Search for the cell housing the specified text and yield its (X, Y) center coordinate. 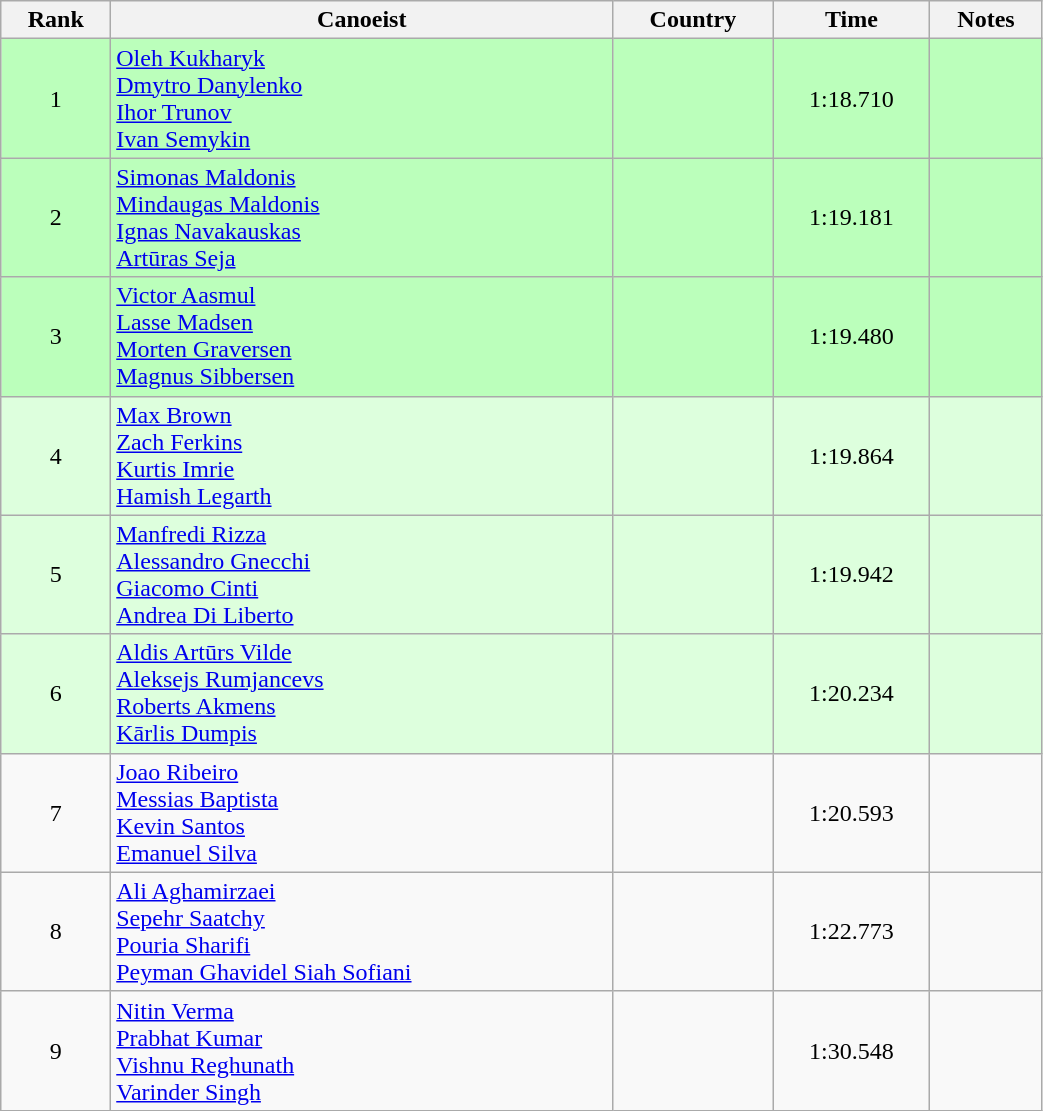
7 (56, 812)
Victor AasmulLasse MadsenMorten GraversenMagnus Sibbersen (362, 336)
1 (56, 98)
Rank (56, 20)
6 (56, 694)
9 (56, 1050)
1:19.864 (852, 456)
Manfredi RizzaAlessandro GnecchiGiacomo CintiAndrea Di Liberto (362, 574)
2 (56, 218)
1:20.593 (852, 812)
1:19.480 (852, 336)
1:30.548 (852, 1050)
5 (56, 574)
1:22.773 (852, 932)
3 (56, 336)
Simonas MaldonisMindaugas MaldonisIgnas NavakauskasArtūras Seja (362, 218)
Notes (986, 20)
1:18.710 (852, 98)
Oleh KukharykDmytro DanylenkoIhor TrunovIvan Semykin (362, 98)
Aldis Artūrs VildeAleksejs RumjancevsRoberts AkmensKārlis Dumpis (362, 694)
1:20.234 (852, 694)
Joao RibeiroMessias BaptistaKevin SantosEmanuel Silva (362, 812)
Country (693, 20)
Time (852, 20)
Ali AghamirzaeiSepehr SaatchyPouria SharifiPeyman Ghavidel Siah Sofiani (362, 932)
1:19.942 (852, 574)
8 (56, 932)
Nitin VermaPrabhat KumarVishnu ReghunathVarinder Singh (362, 1050)
Canoeist (362, 20)
Max BrownZach FerkinsKurtis ImrieHamish Legarth (362, 456)
1:19.181 (852, 218)
4 (56, 456)
